Identify which cell holds the provided text, then report its (x, y) central coordinate. 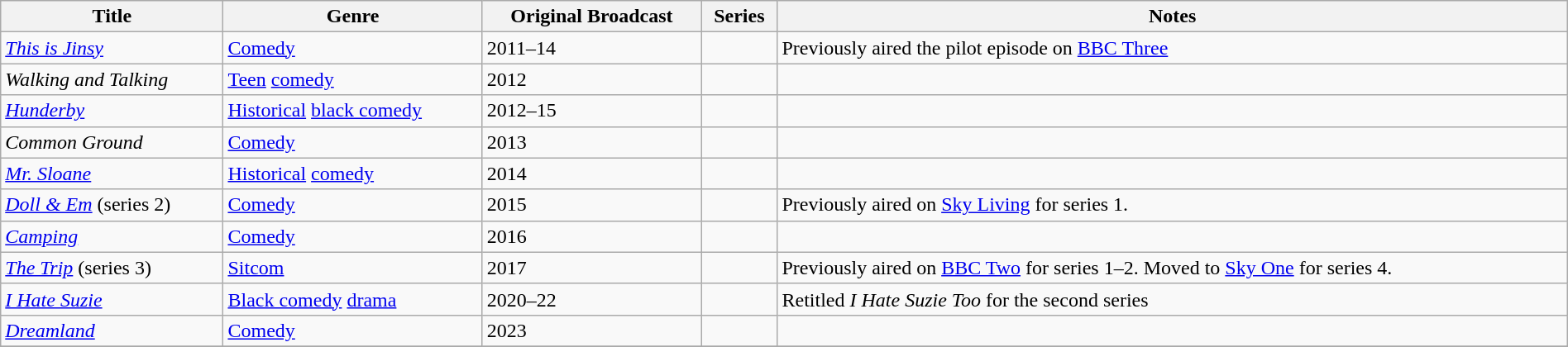
I Hate Suzie (112, 299)
Series (739, 17)
Retitled I Hate Suzie Too for the second series (1173, 299)
Common Ground (112, 142)
2011–14 (591, 48)
2012–15 (591, 111)
2016 (591, 236)
Previously aired the pilot episode on BBC Three (1173, 48)
Walking and Talking (112, 79)
2014 (591, 173)
Previously aired on BBC Two for series 1–2. Moved to Sky One for series 4. (1173, 268)
Notes (1173, 17)
2017 (591, 268)
2023 (591, 330)
Hunderby (112, 111)
Historical black comedy (352, 111)
Mr. Sloane (112, 173)
Historical comedy (352, 173)
Previously aired on Sky Living for series 1. (1173, 205)
This is Jinsy (112, 48)
Camping (112, 236)
The Trip (series 3) (112, 268)
Doll & Em (series 2) (112, 205)
Original Broadcast (591, 17)
2013 (591, 142)
Black comedy drama (352, 299)
2012 (591, 79)
Dreamland (112, 330)
Title (112, 17)
2020–22 (591, 299)
Teen comedy (352, 79)
Sitcom (352, 268)
Genre (352, 17)
2015 (591, 205)
